Determine the (X, Y) coordinate at the center of the cell enclosing the given text.  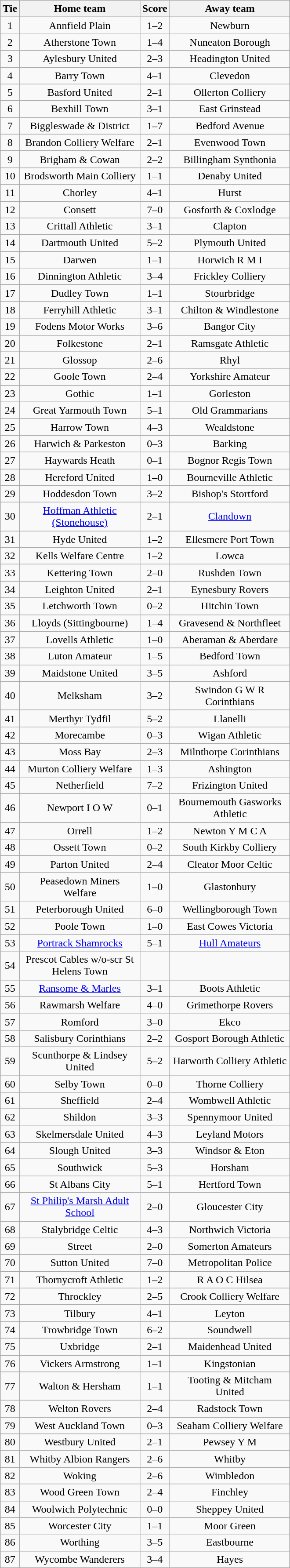
Leighton United (80, 589)
55 (10, 988)
46 (10, 808)
Rawmarsh Welfare (80, 1005)
40 (10, 695)
Welton Rovers (80, 1409)
45 (10, 786)
Aylesbury United (80, 59)
31 (10, 539)
Goole Town (80, 377)
20 (10, 343)
Bognor Regis Town (230, 460)
Bishop's Stortford (230, 494)
Moss Bay (80, 752)
Thornycroft Athletic (80, 1280)
Uxbridge (80, 1346)
Bexhill Town (80, 109)
42 (10, 735)
Tooting & Mitcham United (230, 1386)
52 (10, 926)
10 (10, 176)
Horsham (230, 1168)
Pewsey Y M (230, 1442)
67 (10, 1207)
Gloucester City (230, 1207)
56 (10, 1005)
Prescot Cables w/o-scr St Helens Town (80, 965)
Barry Town (80, 76)
Ramsgate Athletic (230, 343)
22 (10, 377)
33 (10, 573)
65 (10, 1168)
Maidenhead United (230, 1346)
41 (10, 718)
Plymouth United (230, 243)
32 (10, 556)
Harwich & Parkeston (80, 444)
48 (10, 848)
Gothic (80, 393)
Letchworth Town (80, 606)
5 (10, 92)
Bourneville Athletic (230, 477)
7–2 (155, 786)
Denaby United (230, 176)
Parton United (80, 864)
Swindon G W R Corinthians (230, 695)
Kingstonian (230, 1363)
Whitby (230, 1459)
82 (10, 1476)
63 (10, 1134)
Glossop (80, 360)
35 (10, 606)
Slough United (80, 1151)
Yorkshire Amateur (230, 377)
Netherfield (80, 786)
Old Grammarians (230, 410)
Tilbury (80, 1313)
Crook Colliery Welfare (230, 1296)
Moor Green (230, 1526)
Windsor & Eton (230, 1151)
Merthyr Tydfil (80, 718)
37 (10, 640)
9 (10, 159)
Lovells Athletic (80, 640)
Seaham Colliery Welfare (230, 1426)
4–0 (155, 1005)
Trowbridge Town (80, 1330)
47 (10, 831)
Boots Athletic (230, 988)
Shildon (80, 1117)
79 (10, 1426)
Woolwich Polytechnic (80, 1509)
Clevedon (230, 76)
1–5 (155, 656)
80 (10, 1442)
12 (10, 210)
Scunthorpe & Lindsey United (80, 1061)
Llanelli (230, 718)
43 (10, 752)
14 (10, 243)
Peasedown Miners Welfare (80, 887)
Hull Amateurs (230, 943)
75 (10, 1346)
Harrow Town (80, 427)
Murton Colliery Welfare (80, 769)
Kettering Town (80, 573)
Folkestone (80, 343)
Brandon Colliery Welfare (80, 142)
Rhyl (230, 360)
16 (10, 276)
Consett (80, 210)
Stourbridge (230, 293)
Home team (80, 9)
Wombwell Athletic (230, 1101)
76 (10, 1363)
66 (10, 1184)
68 (10, 1230)
Hereford United (80, 477)
Thorne Colliery (230, 1084)
Maidstone United (80, 673)
Stalybridge Celtic (80, 1230)
27 (10, 460)
Glastonbury (230, 887)
Bangor City (230, 327)
Peterborough United (80, 910)
Sheffield (80, 1101)
5–3 (155, 1168)
13 (10, 226)
39 (10, 673)
Chorley (80, 193)
77 (10, 1386)
Annfield Plain (80, 25)
6 (10, 109)
Haywards Heath (80, 460)
58 (10, 1038)
84 (10, 1509)
Milnthorpe Corinthians (230, 752)
Walton & Hersham (80, 1386)
73 (10, 1313)
Ellesmere Port Town (230, 539)
Westbury United (80, 1442)
11 (10, 193)
Gravesend & Northfleet (230, 623)
Worcester City (80, 1526)
Finchley (230, 1492)
Leyland Motors (230, 1134)
Hertford Town (230, 1184)
54 (10, 965)
44 (10, 769)
57 (10, 1022)
28 (10, 477)
Wealdstone (230, 427)
Ashford (230, 673)
Dinnington Athletic (80, 276)
Salisbury Corinthians (80, 1038)
72 (10, 1296)
Selby Town (80, 1084)
Crittall Athletic (80, 226)
Darwen (80, 260)
Newton Y M C A (230, 831)
Newport I O W (80, 808)
Gosport Borough Athletic (230, 1038)
Kells Welfare Centre (80, 556)
30 (10, 517)
Lloyds (Sittingbourne) (80, 623)
Northwich Victoria (230, 1230)
3 (10, 59)
Chilton & Windlestone (230, 310)
85 (10, 1526)
Wood Green Town (80, 1492)
19 (10, 327)
Hurst (230, 193)
Eastbourne (230, 1543)
15 (10, 260)
24 (10, 410)
49 (10, 864)
St Albans City (80, 1184)
Rushden Town (230, 573)
81 (10, 1459)
59 (10, 1061)
64 (10, 1151)
Metropolitan Police (230, 1263)
Clapton (230, 226)
78 (10, 1409)
Gosforth & Coxlodge (230, 210)
23 (10, 393)
Skelmersdale United (80, 1134)
Ossett Town (80, 848)
3–6 (155, 327)
6–0 (155, 910)
34 (10, 589)
Sheppey United (230, 1509)
Woking (80, 1476)
Newburn (230, 25)
St Philip's Marsh Adult School (80, 1207)
Southwick (80, 1168)
Barking (230, 444)
74 (10, 1330)
Morecambe (80, 735)
Horwich R M I (230, 260)
71 (10, 1280)
Ollerton Colliery (230, 92)
Spennymoor United (230, 1117)
1–7 (155, 126)
62 (10, 1117)
Atherstone Town (80, 42)
Portrack Shamrocks (80, 943)
2–5 (155, 1296)
Hoffman Athletic (Stonehouse) (80, 517)
51 (10, 910)
Bedford Town (230, 656)
3–0 (155, 1022)
West Auckland Town (80, 1426)
83 (10, 1492)
Street (80, 1246)
Brigham & Cowan (80, 159)
Fodens Motor Works (80, 327)
Basford United (80, 92)
Wimbledon (230, 1476)
Away team (230, 9)
87 (10, 1559)
17 (10, 293)
18 (10, 310)
Frizington United (230, 786)
Biggleswade & District (80, 126)
21 (10, 360)
Wigan Athletic (230, 735)
53 (10, 943)
Leyton (230, 1313)
7 (10, 126)
1–3 (155, 769)
Hayes (230, 1559)
86 (10, 1543)
50 (10, 887)
R A O C Hilsea (230, 1280)
Sutton United (80, 1263)
Melksham (80, 695)
Tie (10, 9)
69 (10, 1246)
Eynesbury Rovers (230, 589)
Somerton Amateurs (230, 1246)
Aberaman & Aberdare (230, 640)
Whitby Albion Rangers (80, 1459)
East Grinstead (230, 109)
Poole Town (80, 926)
Throckley (80, 1296)
Orrell (80, 831)
Radstock Town (230, 1409)
Clandown (230, 517)
8 (10, 142)
Wycombe Wanderers (80, 1559)
Frickley Colliery (230, 276)
Romford (80, 1022)
Brodsworth Main Colliery (80, 176)
Evenwood Town (230, 142)
Nuneaton Borough (230, 42)
Grimethorpe Rovers (230, 1005)
East Cowes Victoria (230, 926)
Cleator Moor Celtic (230, 864)
Worthing (80, 1543)
Headington United (230, 59)
70 (10, 1263)
Ashington (230, 769)
Bournemouth Gasworks Athletic (230, 808)
Hitchin Town (230, 606)
1 (10, 25)
Bedford Avenue (230, 126)
4 (10, 76)
Ransome & Marles (80, 988)
Billingham Synthonia (230, 159)
Score (155, 9)
Soundwell (230, 1330)
38 (10, 656)
25 (10, 427)
60 (10, 1084)
Hoddesdon Town (80, 494)
Gorleston (230, 393)
Great Yarmouth Town (80, 410)
Ekco (230, 1022)
36 (10, 623)
South Kirkby Colliery (230, 848)
Ferryhill Athletic (80, 310)
Hyde United (80, 539)
Harworth Colliery Athletic (230, 1061)
Luton Amateur (80, 656)
Dartmouth United (80, 243)
2 (10, 42)
Dudley Town (80, 293)
61 (10, 1101)
29 (10, 494)
6–2 (155, 1330)
Lowca (230, 556)
Vickers Armstrong (80, 1363)
26 (10, 444)
Wellingborough Town (230, 910)
